Extract the [X, Y] coordinate from the center of the cell holding the provided text.  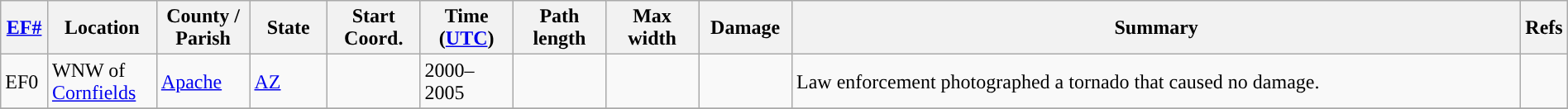
Max width [653, 28]
2000–2005 [466, 81]
Path length [559, 28]
AZ [289, 81]
EF# [25, 28]
Location [102, 28]
Time (UTC) [466, 28]
EF0 [25, 81]
WNW of Cornfields [102, 81]
Refs [1545, 28]
Apache [203, 81]
Damage [746, 28]
County / Parish [203, 28]
Start Coord. [374, 28]
Law enforcement photographed a tornado that caused no damage. [1156, 81]
State [289, 28]
Summary [1156, 28]
